Provide the [X, Y] coordinate of the cell's center where the given text is located.  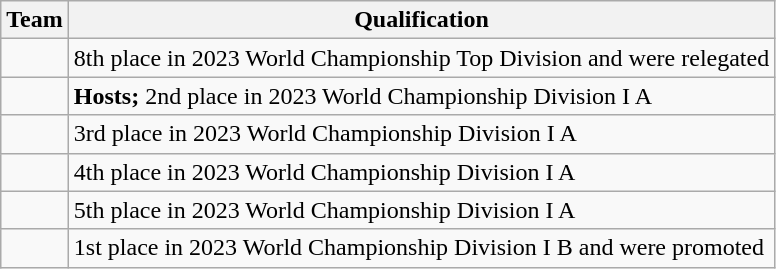
4th place in 2023 World Championship Division I A [421, 172]
1st place in 2023 World Championship Division I B and were promoted [421, 248]
8th place in 2023 World Championship Top Division and were relegated [421, 58]
Hosts; 2nd place in 2023 World Championship Division I A [421, 96]
Qualification [421, 20]
3rd place in 2023 World Championship Division I A [421, 134]
Team [35, 20]
5th place in 2023 World Championship Division I A [421, 210]
